Return the (X, Y) coordinate for the center point of the cell that contains the specified text.  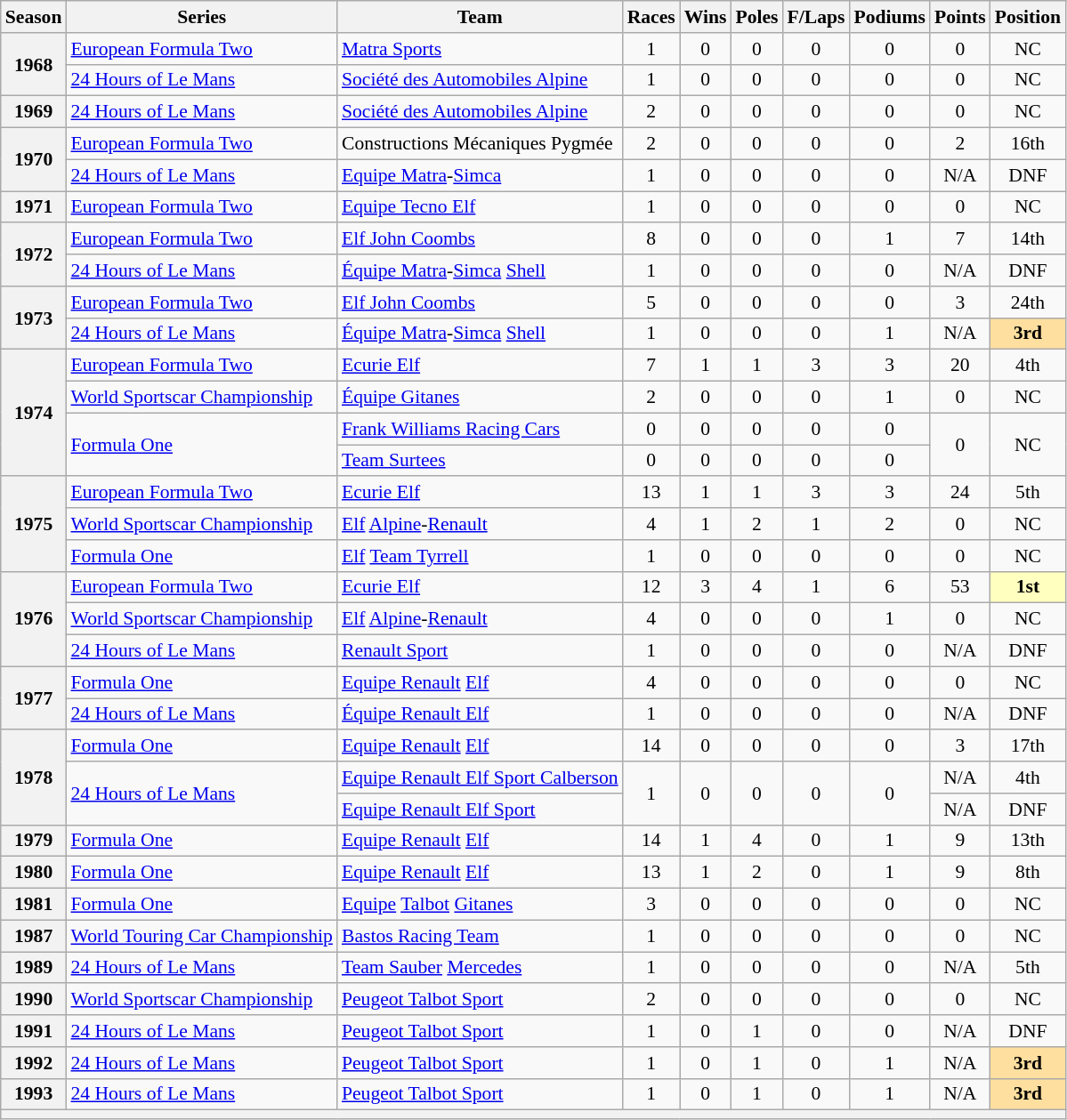
Podiums (890, 17)
8th (1028, 873)
53 (960, 587)
1992 (34, 1063)
Races (651, 17)
1990 (34, 1000)
World Touring Car Championship (201, 936)
Position (1028, 17)
12 (651, 587)
Équipe Renault Elf (481, 714)
1970 (34, 160)
1969 (34, 112)
17th (1028, 746)
1973 (34, 318)
Series (201, 17)
1987 (34, 936)
Bastos Racing Team (481, 936)
Team Surtees (481, 461)
13th (1028, 841)
1979 (34, 841)
1971 (34, 207)
Elf Team Tyrrell (481, 556)
Constructions Mécaniques Pygmée (481, 144)
1993 (34, 1094)
Equipe Talbot Gitanes (481, 905)
1975 (34, 525)
Wins (706, 17)
Team Sauber Mercedes (481, 968)
1968 (34, 64)
Equipe Renault Elf Sport (481, 810)
1974 (34, 413)
F/Laps (817, 17)
Points (960, 17)
Equipe Matra-Simca (481, 175)
5 (651, 302)
Team (481, 17)
1972 (34, 254)
1978 (34, 778)
Frank Williams Racing Cars (481, 429)
Poles (756, 17)
1976 (34, 619)
Matra Sports (481, 49)
Renault Sport (481, 651)
24 (960, 493)
1989 (34, 968)
6 (890, 587)
Season (34, 17)
14th (1028, 239)
1st (1028, 587)
16th (1028, 144)
1980 (34, 873)
1977 (34, 697)
8 (651, 239)
Equipe Tecno Elf (481, 207)
24th (1028, 302)
20 (960, 366)
Équipe Gitanes (481, 398)
1981 (34, 905)
1991 (34, 1031)
Equipe Renault Elf Sport Calberson (481, 778)
